Identify which cell holds the provided text, then report its (X, Y) central coordinate. 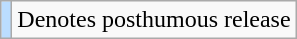
Denotes posthumous release (154, 20)
